Detect which cell encompasses the target text, then output its (X, Y) center coordinate. 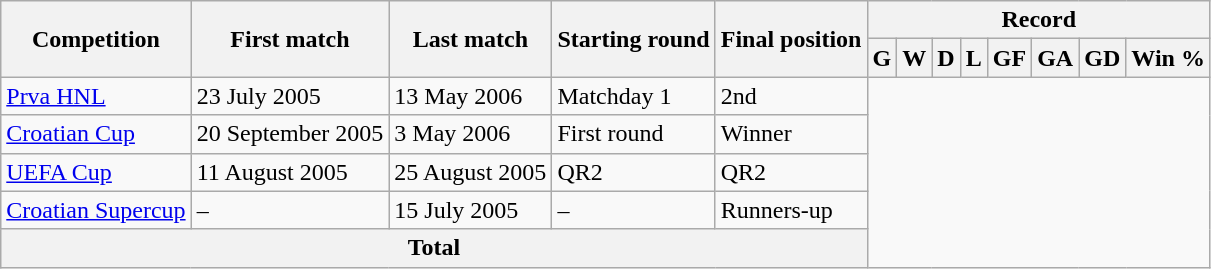
Prva HNL (96, 96)
15 July 2005 (470, 210)
11 August 2005 (290, 172)
Record (1038, 20)
GA (1056, 58)
GD (1102, 58)
Croatian Supercup (96, 210)
Competition (96, 39)
23 July 2005 (290, 96)
First round (634, 134)
20 September 2005 (290, 134)
Runners-up (791, 210)
13 May 2006 (470, 96)
2nd (791, 96)
Croatian Cup (96, 134)
UEFA Cup (96, 172)
Total (434, 248)
Winner (791, 134)
GF (1009, 58)
D (946, 58)
L (974, 58)
W (914, 58)
Final position (791, 39)
First match (290, 39)
25 August 2005 (470, 172)
Starting round (634, 39)
Matchday 1 (634, 96)
Win % (1168, 58)
Last match (470, 39)
3 May 2006 (470, 134)
G (882, 58)
